Provide the [X, Y] coordinate of the cell's center where the given text is located.  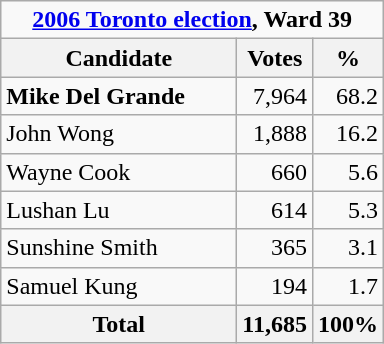
7,964 [275, 96]
100% [348, 324]
Samuel Kung [119, 286]
Mike Del Grande [119, 96]
194 [275, 286]
Candidate [119, 58]
5.3 [348, 210]
614 [275, 210]
Total [119, 324]
3.1 [348, 248]
2006 Toronto election, Ward 39 [192, 20]
Wayne Cook [119, 172]
% [348, 58]
1.7 [348, 286]
660 [275, 172]
Votes [275, 58]
68.2 [348, 96]
John Wong [119, 134]
1,888 [275, 134]
Sunshine Smith [119, 248]
365 [275, 248]
11,685 [275, 324]
5.6 [348, 172]
Lushan Lu [119, 210]
16.2 [348, 134]
